Determine the [x, y] coordinate at the center of the cell enclosing the given text.  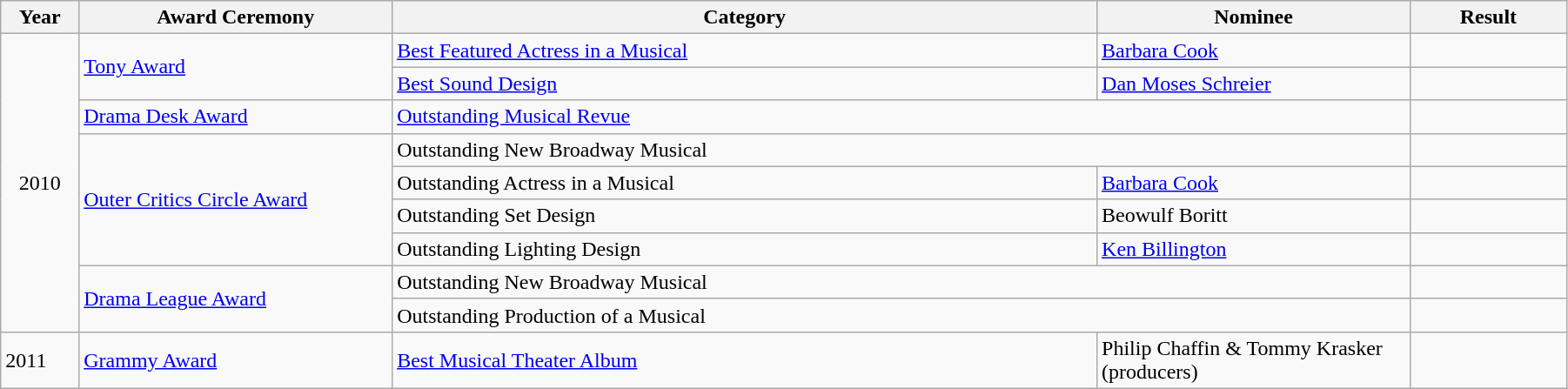
2011 [40, 360]
Ken Billington [1254, 249]
Outer Critics Circle Award [236, 199]
Drama League Award [236, 298]
Category [745, 17]
Nominee [1254, 17]
Best Sound Design [745, 84]
Outstanding Set Design [745, 216]
Grammy Award [236, 360]
Outstanding Musical Revue [901, 117]
Outstanding Lighting Design [745, 249]
Beowulf Boritt [1254, 216]
Philip Chaffin & Tommy Krasker (producers) [1254, 360]
Dan Moses Schreier [1254, 84]
Outstanding Production of a Musical [901, 315]
Tony Award [236, 67]
Drama Desk Award [236, 117]
Outstanding Actress in a Musical [745, 183]
Result [1488, 17]
Best Featured Actress in a Musical [745, 50]
Year [40, 17]
Best Musical Theater Album [745, 360]
Award Ceremony [236, 17]
2010 [40, 183]
